Capture the cell that displays the provided text and extract its [x, y] central coordinate. 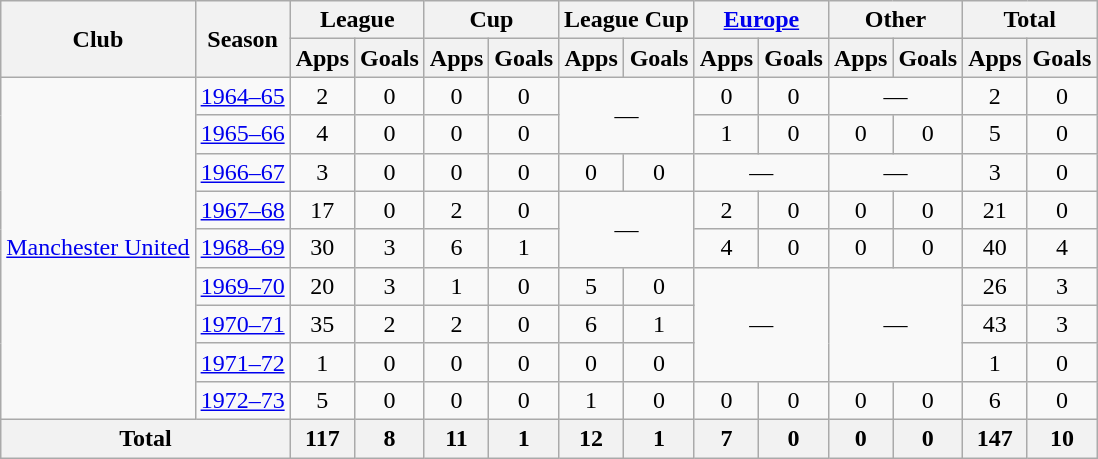
10 [1062, 438]
Other [895, 20]
11 [456, 438]
1971–72 [242, 362]
1965–66 [242, 134]
17 [322, 210]
Cup [491, 20]
30 [322, 248]
Club [98, 39]
Manchester United [98, 248]
Europe [761, 20]
1970–71 [242, 324]
8 [390, 438]
26 [995, 286]
40 [995, 248]
1972–73 [242, 400]
Season [242, 39]
43 [995, 324]
1966–67 [242, 172]
1964–65 [242, 96]
35 [322, 324]
1968–69 [242, 248]
League [357, 20]
7 [726, 438]
1967–68 [242, 210]
20 [322, 286]
12 [592, 438]
147 [995, 438]
21 [995, 210]
League Cup [627, 20]
117 [322, 438]
1969–70 [242, 286]
